Provide the [X, Y] coordinate of the cell's center where the given text is located.  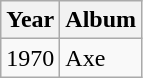
1970 [30, 58]
Album [101, 20]
Year [30, 20]
Axe [101, 58]
